Search for the cell housing the specified text and yield its [x, y] center coordinate. 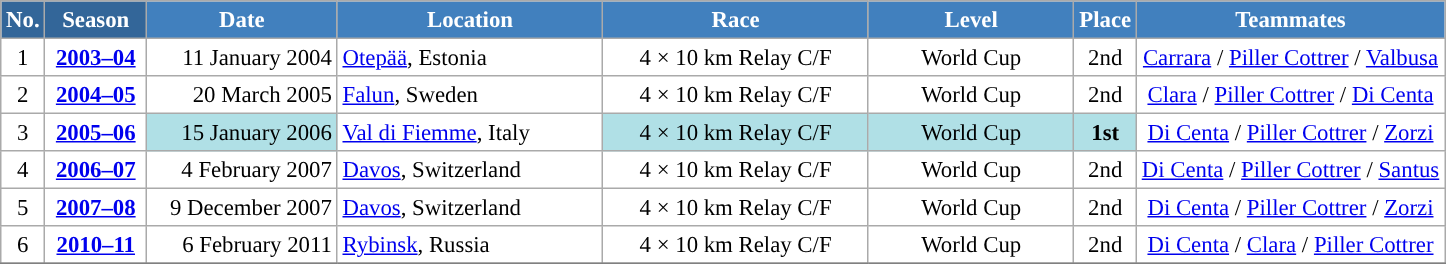
2006–07 [96, 170]
2007–08 [96, 208]
Teammates [1290, 20]
6 February 2011 [242, 245]
Location [470, 20]
Date [242, 20]
Clara / Piller Cottrer / Di Centa [1290, 95]
1 [23, 58]
Season [96, 20]
20 March 2005 [242, 95]
2010–11 [96, 245]
11 January 2004 [242, 58]
Level [971, 20]
3 [23, 133]
2 [23, 95]
2005–06 [96, 133]
Di Centa / Clara / Piller Cottrer [1290, 245]
4 [23, 170]
5 [23, 208]
Val di Fiemme, Italy [470, 133]
2004–05 [96, 95]
1st [1105, 133]
2003–04 [96, 58]
Di Centa / Piller Cottrer / Santus [1290, 170]
15 January 2006 [242, 133]
Rybinsk, Russia [470, 245]
Otepää, Estonia [470, 58]
9 December 2007 [242, 208]
Falun, Sweden [470, 95]
Carrara / Piller Cottrer / Valbusa [1290, 58]
6 [23, 245]
4 February 2007 [242, 170]
Race [736, 20]
Place [1105, 20]
No. [23, 20]
